From the cell containing the given text, extract its center point as (x, y) coordinate. 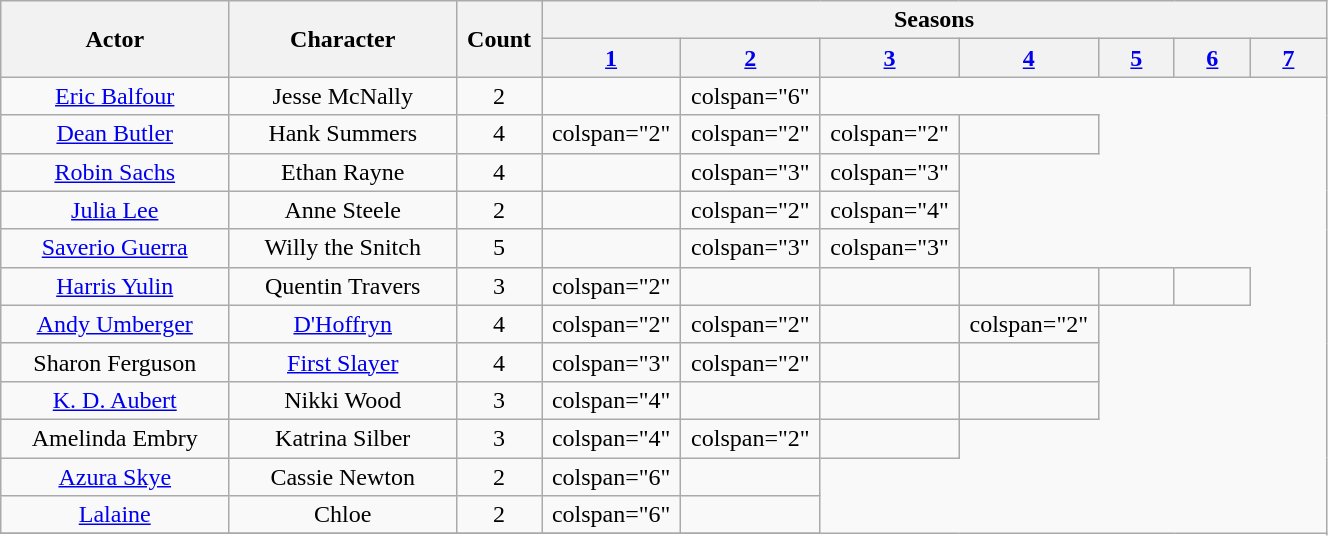
First Slayer (343, 362)
Harris Yulin (115, 286)
Dean Butler (115, 134)
Katrina Silber (343, 438)
Amelinda Embry (115, 438)
D'Hoffryn (343, 324)
Anne Steele (343, 210)
Willy the Snitch (343, 248)
Lalaine (115, 515)
Julia Lee (115, 210)
Hank Summers (343, 134)
Eric Balfour (115, 96)
Saverio Guerra (115, 248)
6 (1212, 58)
Azura Skye (115, 477)
7 (1288, 58)
Andy Umberger (115, 324)
Cassie Newton (343, 477)
Character (343, 39)
Nikki Wood (343, 400)
Seasons (934, 20)
Sharon Ferguson (115, 362)
Ethan Rayne (343, 172)
Quentin Travers (343, 286)
Robin Sachs (115, 172)
Jesse McNally (343, 96)
K. D. Aubert (115, 400)
Count (500, 39)
Chloe (343, 515)
Actor (115, 39)
1 (612, 58)
